Scan for the cell matching the given text and deliver its [X, Y] coordinate at center. 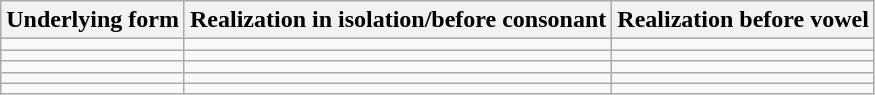
Realization in isolation/before consonant [398, 20]
Realization before vowel [744, 20]
Underlying form [93, 20]
